Pinpoint the cell where the given text exists, returning its [x, y] midpoint coordinate. 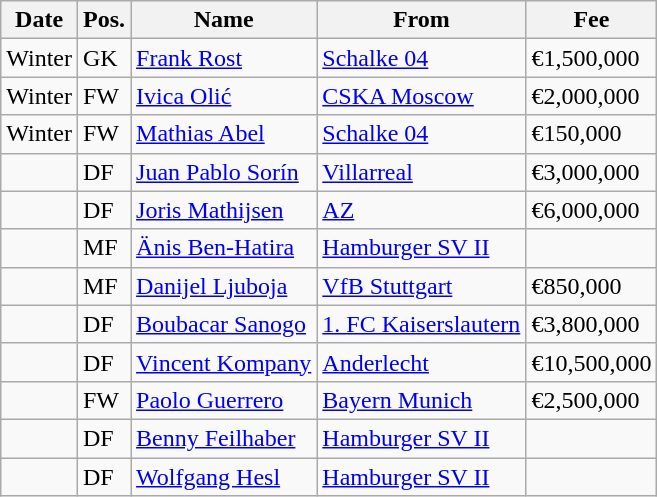
Joris Mathijsen [224, 210]
€3,000,000 [592, 172]
Bayern Munich [422, 400]
Juan Pablo Sorín [224, 172]
Benny Feilhaber [224, 438]
GK [104, 58]
1. FC Kaiserslautern [422, 324]
VfB Stuttgart [422, 286]
Boubacar Sanogo [224, 324]
Anderlecht [422, 362]
€10,500,000 [592, 362]
€2,000,000 [592, 96]
Paolo Guerrero [224, 400]
Wolfgang Hesl [224, 477]
Vincent Kompany [224, 362]
€1,500,000 [592, 58]
€850,000 [592, 286]
Frank Rost [224, 58]
€3,800,000 [592, 324]
Villarreal [422, 172]
From [422, 20]
CSKA Moscow [422, 96]
€2,500,000 [592, 400]
Name [224, 20]
Date [40, 20]
Änis Ben-Hatira [224, 248]
Pos. [104, 20]
Danijel Ljuboja [224, 286]
€6,000,000 [592, 210]
AZ [422, 210]
Fee [592, 20]
€150,000 [592, 134]
Mathias Abel [224, 134]
Ivica Olić [224, 96]
